Determine the [x, y] coordinate at the center of the cell enclosing the given text.  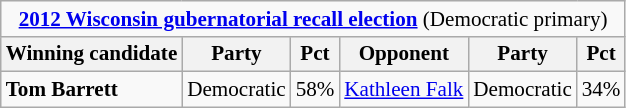
Tom Barrett [92, 90]
58% [316, 90]
Winning candidate [92, 54]
Opponent [404, 54]
2012 Wisconsin gubernatorial recall election (Democratic primary) [314, 18]
Kathleen Falk [404, 90]
34% [602, 90]
